Detect which cell encompasses the target text, then output its (x, y) center coordinate. 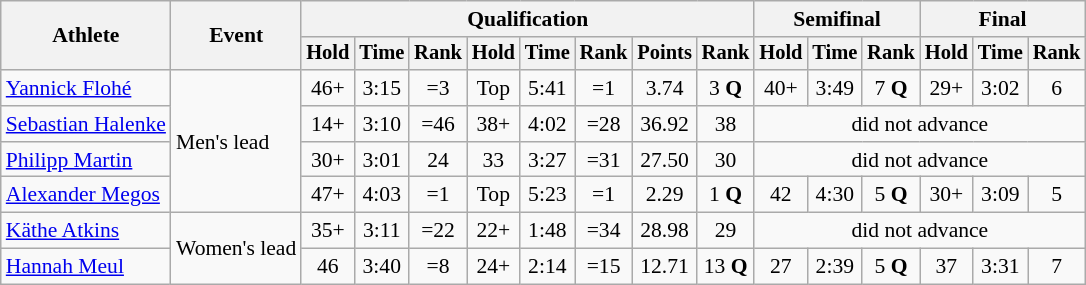
2:14 (548, 267)
Event (236, 36)
6 (1057, 88)
7 Q (891, 88)
=31 (604, 160)
22+ (494, 231)
28.98 (664, 231)
3:02 (1000, 88)
=8 (438, 267)
3:27 (548, 160)
46 (328, 267)
=46 (438, 124)
Yannick Flohé (86, 88)
3:11 (382, 231)
3 Q (726, 88)
3:10 (382, 124)
38 (726, 124)
29+ (946, 88)
47+ (328, 195)
1:48 (548, 231)
7 (1057, 267)
46+ (328, 88)
24 (438, 160)
4:03 (382, 195)
Semifinal (837, 19)
Men's lead (236, 141)
35+ (328, 231)
3:01 (382, 160)
Alexander Megos (86, 195)
33 (494, 160)
=28 (604, 124)
37 (946, 267)
=22 (438, 231)
27.50 (664, 160)
Women's lead (236, 248)
27 (780, 267)
3:31 (1000, 267)
30 (726, 160)
=34 (604, 231)
Hannah Meul (86, 267)
Philipp Martin (86, 160)
5:23 (548, 195)
Sebastian Halenke (86, 124)
Käthe Atkins (86, 231)
2:39 (834, 267)
3:09 (1000, 195)
1 Q (726, 195)
Final (1003, 19)
5 (1057, 195)
=3 (438, 88)
42 (780, 195)
2.29 (664, 195)
12.71 (664, 267)
24+ (494, 267)
Points (664, 54)
40+ (780, 88)
3:49 (834, 88)
3:15 (382, 88)
=15 (604, 267)
3.74 (664, 88)
29 (726, 231)
5:41 (548, 88)
Athlete (86, 36)
Qualification (528, 19)
38+ (494, 124)
4:02 (548, 124)
14+ (328, 124)
3:40 (382, 267)
4:30 (834, 195)
36.92 (664, 124)
13 Q (726, 267)
